Locate the cell with the specified text and output its [X, Y] center coordinate. 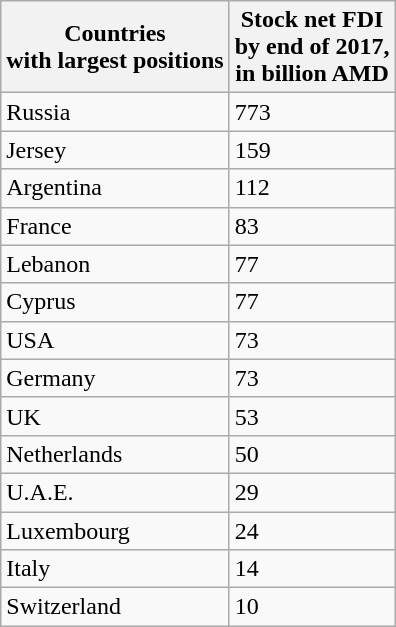
Cyprus [115, 302]
Italy [115, 569]
773 [312, 112]
159 [312, 150]
24 [312, 531]
29 [312, 492]
53 [312, 416]
Countrieswith largest positions [115, 47]
Germany [115, 378]
Switzerland [115, 607]
112 [312, 188]
Luxembourg [115, 531]
France [115, 226]
83 [312, 226]
50 [312, 454]
USA [115, 340]
Netherlands [115, 454]
14 [312, 569]
UK [115, 416]
10 [312, 607]
Russia [115, 112]
Jersey [115, 150]
Argentina [115, 188]
Lebanon [115, 264]
Stock net FDI by end of 2017,in billion AMD [312, 47]
U.A.E. [115, 492]
